For the text-containing cell, return its midpoint in [x, y] coordinate format. 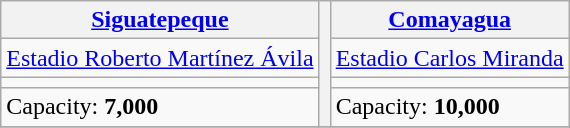
Siguatepeque [160, 20]
Capacity: 7,000 [160, 107]
Estadio Carlos Miranda [450, 58]
Estadio Roberto Martínez Ávila [160, 58]
Comayagua [450, 20]
Capacity: 10,000 [450, 107]
